Output the (X, Y) coordinate of the center of the cell containing the given text.  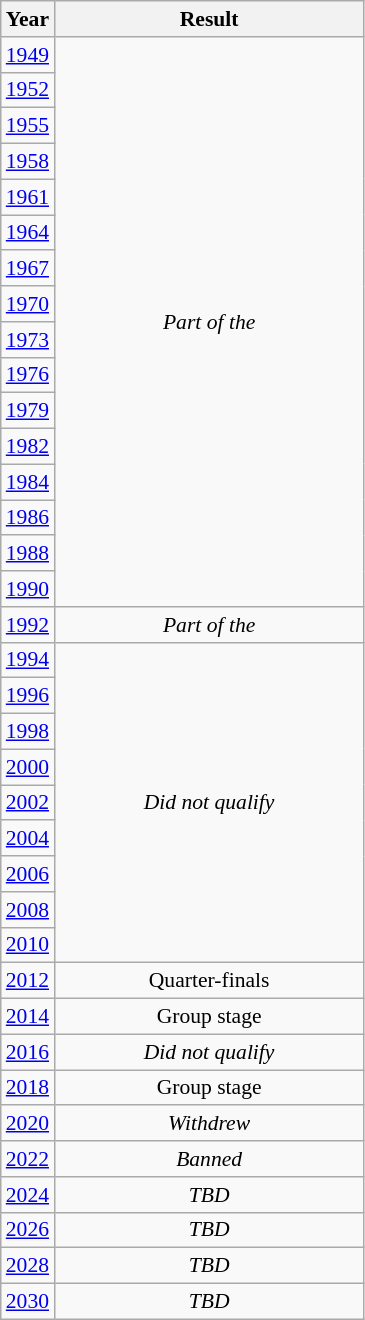
2016 (28, 1052)
Withdrew (209, 1124)
1949 (28, 55)
1964 (28, 233)
1967 (28, 269)
1970 (28, 304)
1984 (28, 482)
Year (28, 19)
1973 (28, 340)
2010 (28, 945)
2000 (28, 767)
1979 (28, 411)
1961 (28, 197)
1998 (28, 732)
1988 (28, 554)
2012 (28, 981)
1992 (28, 625)
1976 (28, 375)
1982 (28, 447)
1996 (28, 696)
1990 (28, 589)
Quarter-finals (209, 981)
1952 (28, 90)
2004 (28, 839)
Result (209, 19)
2020 (28, 1124)
1958 (28, 162)
Banned (209, 1159)
2002 (28, 803)
2026 (28, 1230)
2008 (28, 910)
2022 (28, 1159)
2028 (28, 1266)
1955 (28, 126)
2006 (28, 874)
2014 (28, 1017)
2030 (28, 1302)
1994 (28, 660)
2018 (28, 1088)
2024 (28, 1195)
1986 (28, 518)
